Determine the (x, y) coordinate at the center of the cell enclosing the given text.  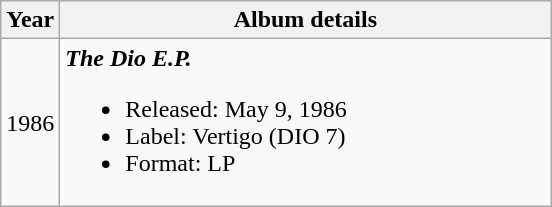
1986 (30, 122)
Year (30, 20)
Album details (306, 20)
The Dio E.P.Released: May 9, 1986Label: Vertigo (DIO 7)Format: LP (306, 122)
